Return the [X, Y] coordinate for the center point of the cell that contains the specified text.  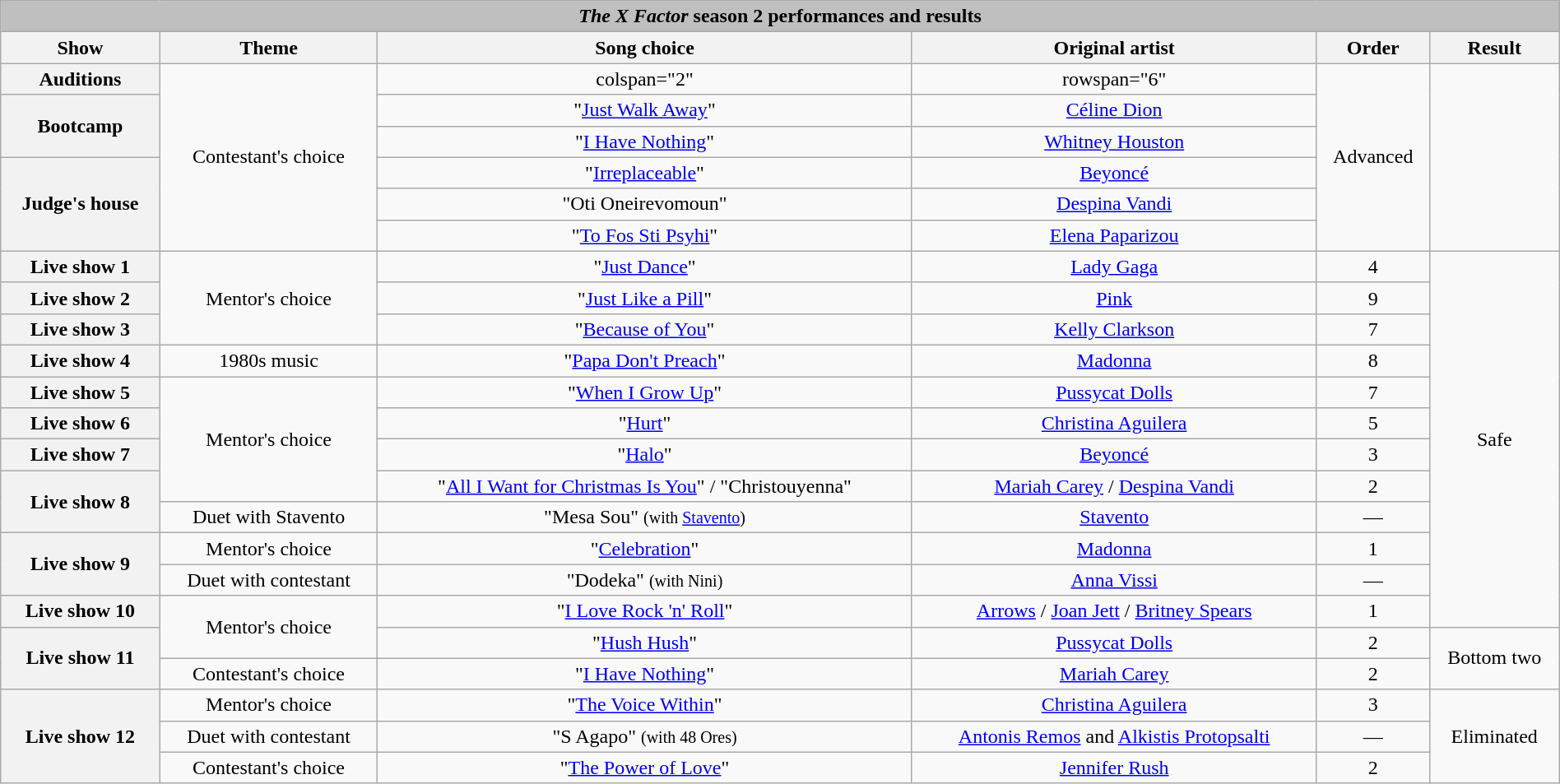
5 [1372, 424]
"I Love Rock 'n' Roll" [645, 611]
"Just Walk Away" [645, 110]
Arrows / Joan Jett / Britney Spears [1114, 611]
"Just Like a Pill" [645, 298]
Live show 12 [81, 736]
Antonis Remos and Alkistis Protopsalti [1114, 736]
Anna Vissi [1114, 580]
"Hush Hush" [645, 643]
Stavento [1114, 517]
Duet with Stavento [268, 517]
Bootcamp [81, 126]
8 [1372, 360]
"Hurt" [645, 424]
Elena Paparizou [1114, 235]
Pink [1114, 298]
Judge's house [81, 204]
Live show 5 [81, 392]
Jennifer Rush [1114, 768]
"Mesa Sou" (with Stavento) [645, 517]
Mariah Carey / Despina Vandi [1114, 486]
"When I Grow Up" [645, 392]
Live show 11 [81, 658]
Live show 10 [81, 611]
Eliminated [1494, 736]
4 [1372, 267]
Whitney Houston [1114, 141]
"Celebration" [645, 549]
"To Fos Sti Psyhi" [645, 235]
Live show 6 [81, 424]
The X Factor season 2 performances and results [780, 16]
Kelly Clarkson [1114, 329]
rowspan="6" [1114, 79]
Advanced [1372, 157]
"Dodeka" (with Nini) [645, 580]
"All I Want for Christmas Is You" / "Christouyenna" [645, 486]
"Just Dance" [645, 267]
9 [1372, 298]
"S Agapo" (with 48 Ores) [645, 736]
"The Power of Love" [645, 768]
"Because of You" [645, 329]
Safe [1494, 439]
Live show 1 [81, 267]
"Irreplaceable" [645, 173]
Song choice [645, 48]
Result [1494, 48]
Original artist [1114, 48]
Céline Dion [1114, 110]
Mariah Carey [1114, 674]
Show [81, 48]
Lady Gaga [1114, 267]
Bottom two [1494, 658]
"Papa Don't Preach" [645, 360]
Live show 7 [81, 455]
Live show 4 [81, 360]
Live show 9 [81, 564]
colspan="2" [645, 79]
Auditions [81, 79]
Live show 8 [81, 502]
Order [1372, 48]
"Halo" [645, 455]
1980s music [268, 360]
Live show 2 [81, 298]
Live show 3 [81, 329]
Despina Vandi [1114, 204]
Theme [268, 48]
"The Voice Within" [645, 705]
"Oti Oneirevomoun" [645, 204]
